Identify which cell holds the provided text, then report its [x, y] central coordinate. 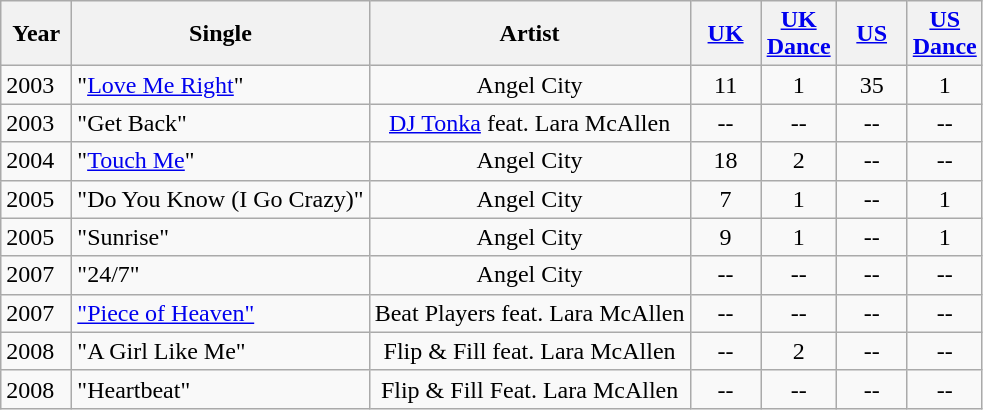
"Sunrise" [220, 237]
US [872, 34]
Year [36, 34]
"24/7" [220, 275]
Single [220, 34]
9 [726, 237]
DJ Tonka feat. Lara McAllen [530, 123]
"Heartbeat" [220, 389]
US Dance [944, 34]
Artist [530, 34]
Flip & Fill Feat. Lara McAllen [530, 389]
"Piece of Heaven" [220, 313]
"Love Me Right" [220, 85]
UK [726, 34]
UK Dance [798, 34]
"A Girl Like Me" [220, 351]
35 [872, 85]
"Do You Know (I Go Crazy)" [220, 199]
7 [726, 199]
"Touch Me" [220, 161]
18 [726, 161]
Beat Players feat. Lara McAllen [530, 313]
11 [726, 85]
"Get Back" [220, 123]
Flip & Fill feat. Lara McAllen [530, 351]
2004 [36, 161]
